Provide the (X, Y) coordinate of the cell's center where the given text is located.  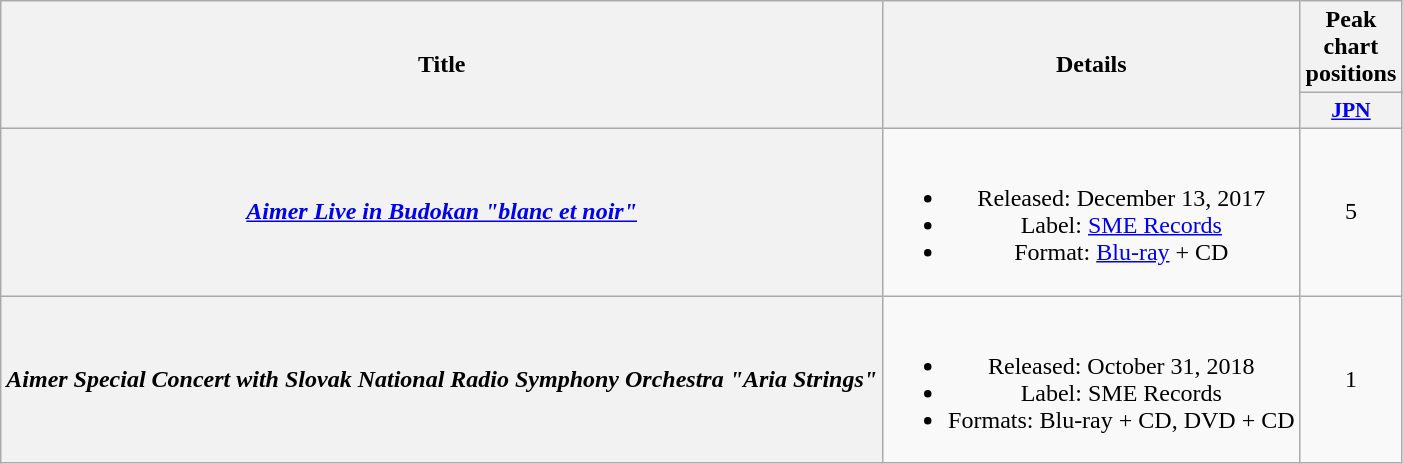
1 (1351, 380)
Title (442, 65)
JPN (1351, 111)
Aimer Special Concert with Slovak National Radio Symphony Orchestra "Aria Strings" (442, 380)
Released: October 31, 2018Label: SME RecordsFormats: Blu-ray + CD, DVD + CD (1092, 380)
5 (1351, 212)
Released: December 13, 2017Label: SME RecordsFormat: Blu-ray + CD (1092, 212)
Aimer Live in Budokan "blanc et noir" (442, 212)
Details (1092, 65)
Peak chart positions (1351, 47)
